Output the [x, y] coordinate of the center of the cell containing the given text.  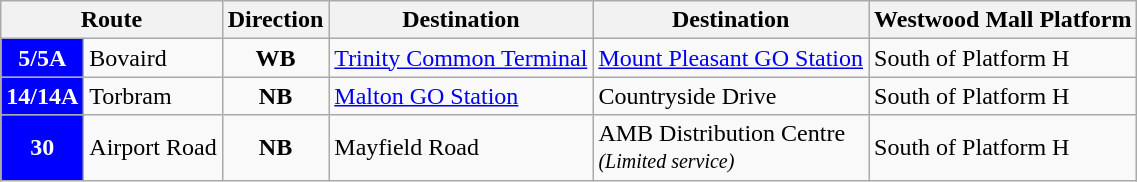
WB [276, 58]
14/14A [42, 96]
5/5A [42, 58]
Trinity Common Terminal [461, 58]
Malton GO Station [461, 96]
Route [112, 20]
Airport Road [153, 148]
AMB Distribution Centre(Limited service) [731, 148]
30 [42, 148]
Mayfield Road [461, 148]
Westwood Mall Platform [1003, 20]
Countryside Drive [731, 96]
Mount Pleasant GO Station [731, 58]
Bovaird [153, 58]
Direction [276, 20]
Torbram [153, 96]
